Identify which cell holds the provided text, then report its (x, y) central coordinate. 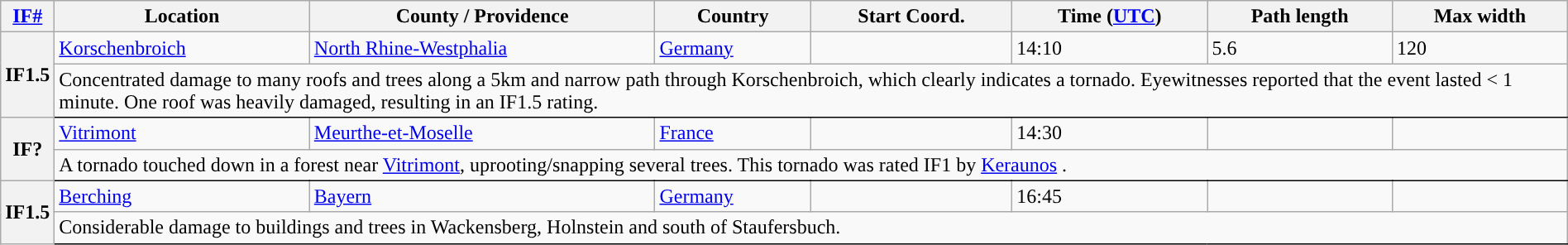
A tornado touched down in a forest near Vitrimont, uprooting/snapping several trees. This tornado was rated IF1 by Keraunos . (810, 165)
France (733, 133)
IF# (28, 17)
5.6 (1300, 48)
Korschenbroich (182, 48)
County / Providence (482, 17)
Considerable damage to buildings and trees in Wackensberg, Holnstein and south of Staufersbuch. (810, 228)
16:45 (1110, 196)
Start Coord. (911, 17)
14:10 (1110, 48)
Meurthe-et-Moselle (482, 133)
North Rhine-Westphalia (482, 48)
Bayern (482, 196)
Time (UTC) (1110, 17)
Location (182, 17)
120 (1480, 48)
Max width (1480, 17)
Country (733, 17)
Vitrimont (182, 133)
Path length (1300, 17)
Berching (182, 196)
14:30 (1110, 133)
IF? (28, 149)
